For the text-containing cell, return its midpoint in (X, Y) coordinate format. 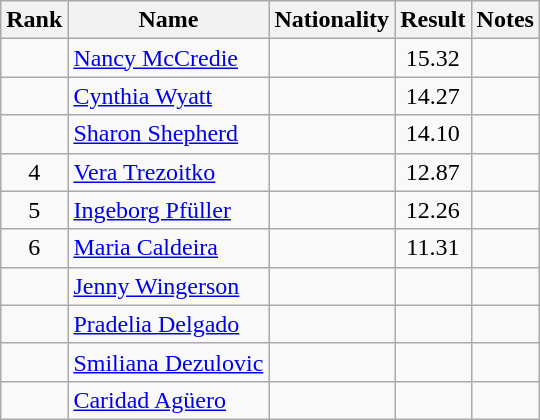
12.26 (433, 210)
4 (34, 172)
12.87 (433, 172)
Result (433, 20)
Notes (505, 20)
Cynthia Wyatt (168, 96)
Caridad Agüero (168, 400)
15.32 (433, 58)
Maria Caldeira (168, 248)
Smiliana Dezulovic (168, 362)
Ingeborg Pfüller (168, 210)
Pradelia Delgado (168, 324)
5 (34, 210)
14.10 (433, 134)
11.31 (433, 248)
14.27 (433, 96)
Jenny Wingerson (168, 286)
Nationality (332, 20)
Vera Trezoitko (168, 172)
Sharon Shepherd (168, 134)
Rank (34, 20)
Nancy McCredie (168, 58)
6 (34, 248)
Name (168, 20)
